Scan for the cell matching the given text and deliver its [x, y] coordinate at center. 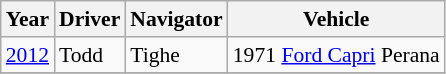
2012 [28, 55]
Todd [90, 55]
Vehicle [336, 19]
Driver [90, 19]
Year [28, 19]
1971 Ford Capri Perana [336, 55]
Navigator [176, 19]
Tighe [176, 55]
